Output the [x, y] coordinate of the center of the cell containing the given text.  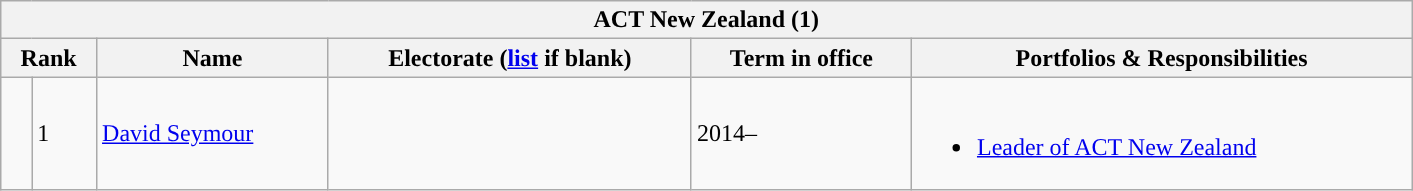
David Seymour [213, 134]
Electorate (list if blank) [510, 58]
Leader of ACT New Zealand [1161, 134]
2014– [801, 134]
1 [64, 134]
Rank [49, 58]
ACT New Zealand (1) [706, 20]
Name [213, 58]
Portfolios & Responsibilities [1161, 58]
Term in office [801, 58]
